Detect which cell encompasses the target text, then output its (X, Y) center coordinate. 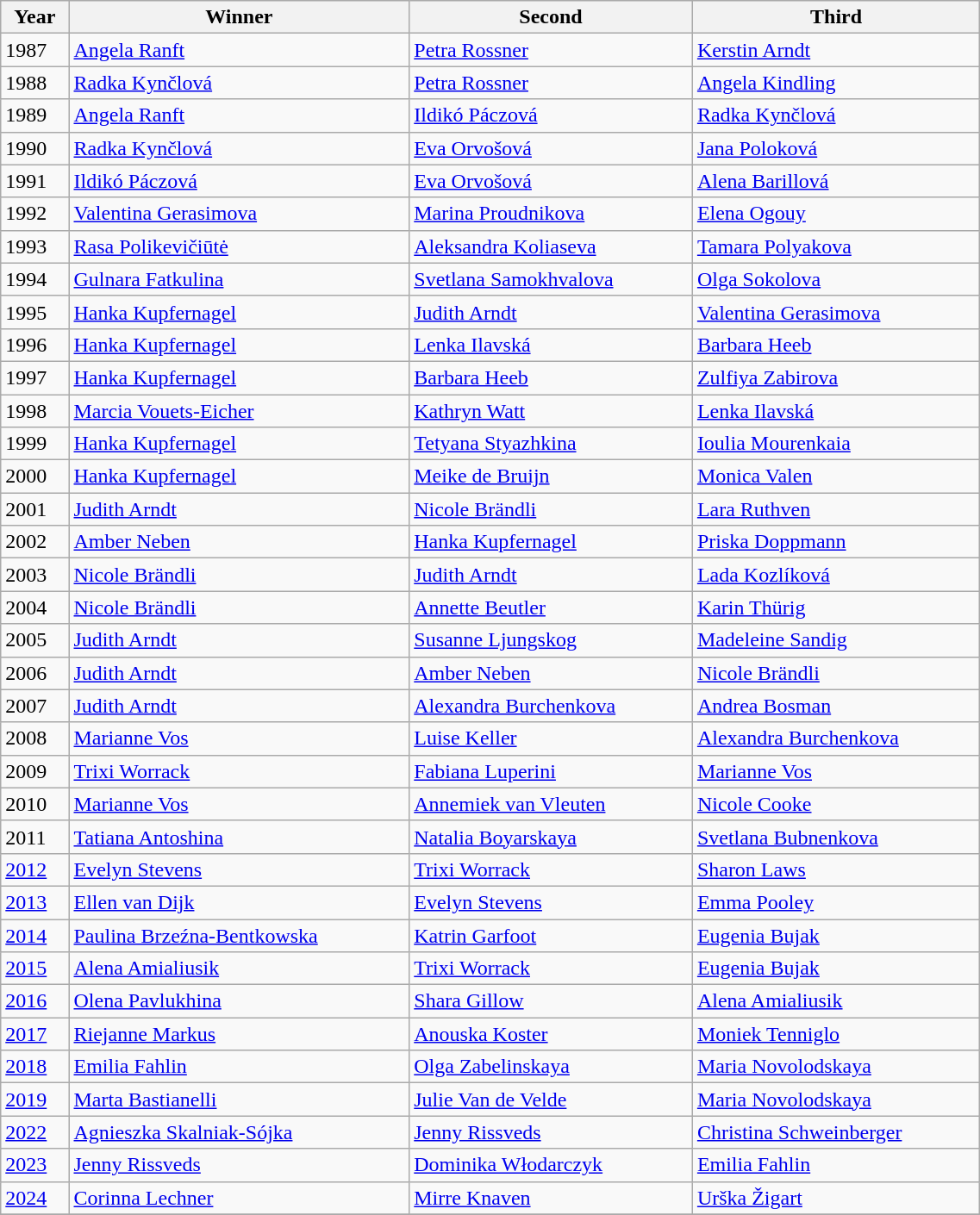
Agnieszka Skalniak-Sójka (240, 1132)
Elena Ogouy (836, 214)
Annemiek van Vleuten (552, 804)
Monica Valen (836, 477)
Olga Sokolova (836, 279)
Olga Zabelinskaya (552, 1067)
2011 (34, 837)
Andrea Bosman (836, 706)
Mirre Knaven (552, 1198)
Winner (240, 17)
Marta Bastianelli (240, 1100)
1994 (34, 279)
Kerstin Arndt (836, 50)
Rasa Polikevičiūtė (240, 246)
Urška Žigart (836, 1198)
Ellen van Dijk (240, 902)
1991 (34, 181)
2003 (34, 575)
2016 (34, 1001)
Year (34, 17)
Alena Barillová (836, 181)
2008 (34, 738)
2005 (34, 640)
Svetlana Bubnenkova (836, 837)
Dominika Włodarczyk (552, 1165)
Fabiana Luperini (552, 771)
2007 (34, 706)
Corinna Lechner (240, 1198)
Ioulia Mourenkaia (836, 444)
Moniek Tenniglo (836, 1034)
1990 (34, 148)
1999 (34, 444)
Second (552, 17)
2019 (34, 1100)
Zulfiya Zabirova (836, 377)
Lara Ruthven (836, 509)
Aleksandra Koliaseva (552, 246)
Christina Schweinberger (836, 1132)
Anouska Koster (552, 1034)
Susanne Ljungskog (552, 640)
Annette Beutler (552, 607)
2001 (34, 509)
Paulina Brzeźna-Bentkowska (240, 935)
2012 (34, 869)
Luise Keller (552, 738)
Katrin Garfoot (552, 935)
Tamara Polyakova (836, 246)
Marcia Vouets-Eicher (240, 411)
Madeleine Sandig (836, 640)
2000 (34, 477)
Karin Thürig (836, 607)
Angela Kindling (836, 83)
Sharon Laws (836, 869)
2017 (34, 1034)
2002 (34, 542)
Shara Gillow (552, 1001)
Marina Proudnikova (552, 214)
Emma Pooley (836, 902)
2022 (34, 1132)
2009 (34, 771)
2014 (34, 935)
Meike de Bruijn (552, 477)
1989 (34, 115)
2013 (34, 902)
Svetlana Samokhvalova (552, 279)
2010 (34, 804)
2024 (34, 1198)
1987 (34, 50)
Lada Kozlíková (836, 575)
Priska Doppmann (836, 542)
1998 (34, 411)
1993 (34, 246)
Kathryn Watt (552, 411)
2004 (34, 607)
Gulnara Fatkulina (240, 279)
1996 (34, 345)
Olena Pavlukhina (240, 1001)
Tetyana Styazhkina (552, 444)
1992 (34, 214)
Natalia Boyarskaya (552, 837)
Julie Van de Velde (552, 1100)
Nicole Cooke (836, 804)
2023 (34, 1165)
Jana Poloková (836, 148)
Third (836, 17)
2015 (34, 969)
2018 (34, 1067)
1997 (34, 377)
Tatiana Antoshina (240, 837)
1988 (34, 83)
Riejanne Markus (240, 1034)
1995 (34, 312)
2006 (34, 673)
